Return (X, Y) of the center of cell containing provided text 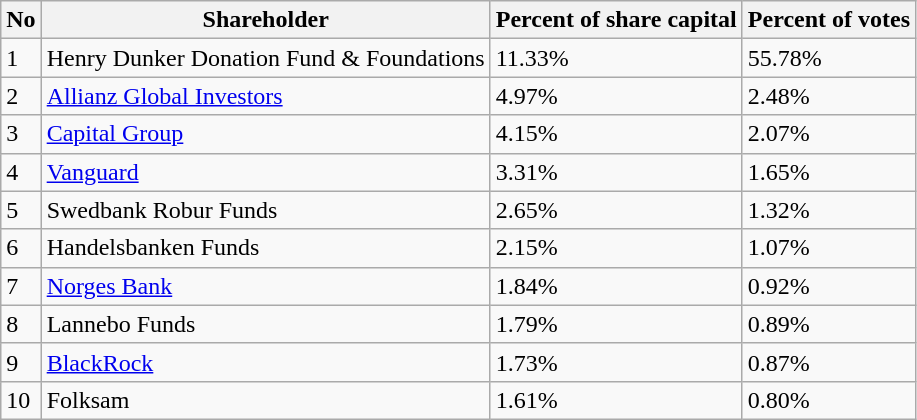
2.15% (616, 248)
1.61% (616, 400)
0.87% (828, 362)
Percent of votes (828, 20)
Henry Dunker Donation Fund & Foundations (266, 58)
1.32% (828, 210)
BlackRock (266, 362)
3 (21, 134)
2 (21, 96)
10 (21, 400)
0.80% (828, 400)
Lannebo Funds (266, 324)
0.92% (828, 286)
7 (21, 286)
Capital Group (266, 134)
Allianz Global Investors (266, 96)
5 (21, 210)
2.48% (828, 96)
Percent of share capital (616, 20)
1.84% (616, 286)
55.78% (828, 58)
Handelsbanken Funds (266, 248)
2.65% (616, 210)
2.07% (828, 134)
3.31% (616, 172)
0.89% (828, 324)
1.07% (828, 248)
Shareholder (266, 20)
6 (21, 248)
1.65% (828, 172)
1 (21, 58)
No (21, 20)
Swedbank Robur Funds (266, 210)
1.79% (616, 324)
Norges Bank (266, 286)
9 (21, 362)
1.73% (616, 362)
4 (21, 172)
11.33% (616, 58)
4.97% (616, 96)
8 (21, 324)
4.15% (616, 134)
Vanguard (266, 172)
Folksam (266, 400)
